Return the [x, y] coordinate for the center point of the cell that contains the specified text.  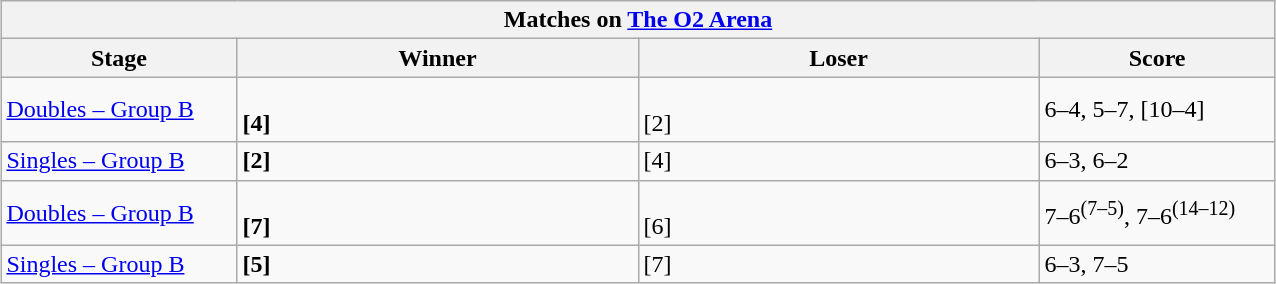
7–6(7–5), 7–6(14–12) [1157, 212]
Stage [119, 58]
[6] [838, 212]
Matches on The O2 Arena [638, 20]
Loser [838, 58]
6–4, 5–7, [10–4] [1157, 110]
Winner [438, 58]
Score [1157, 58]
6–3, 7–5 [1157, 264]
[5] [438, 264]
6–3, 6–2 [1157, 161]
